Search for the cell housing the specified text and yield its [x, y] center coordinate. 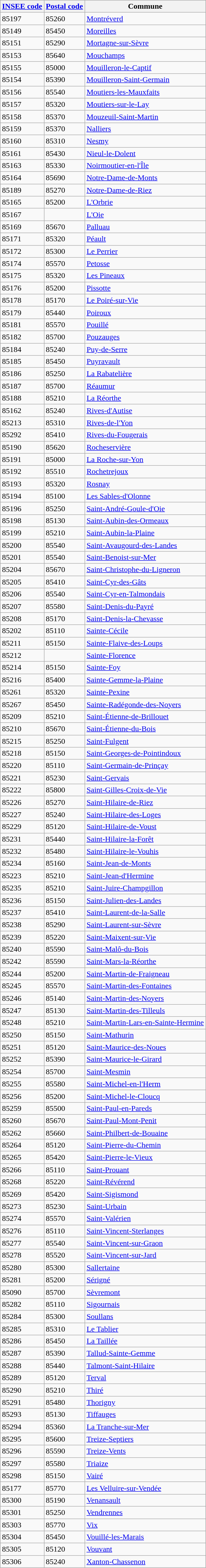
85155 [22, 68]
Commune [145, 6]
85198 [22, 521]
Saint-Mesmin [145, 1072]
Saint-Révérend [145, 1182]
Le Poiré-sur-Vie [145, 300]
La Taillée [145, 1341]
85285 [22, 1329]
Saint-Germain-de-Prinçay [145, 766]
Saint-Maurice-le-Girard [145, 1059]
85213 [22, 423]
85206 [22, 594]
Nieul-le-Dolent [145, 153]
Saint-André-Goule-d'Oie [145, 508]
85284 [22, 1316]
Saint-Jean-d'Hermine [145, 876]
85281 [22, 1280]
L'Oie [145, 215]
Saint-Denis-du-Payré [145, 606]
85232 [22, 851]
85242 [22, 962]
85292 [22, 435]
85294 [22, 1427]
Saint-Cyr-des-Gâts [145, 582]
Saint-Fulgent [145, 741]
85289 [22, 1378]
85510 [64, 472]
Saint-Juire-Champgillon [145, 888]
85167 [22, 215]
Les Sables-d'Olonne [145, 496]
85229 [22, 827]
85256 [22, 1096]
Terval [145, 1378]
Saint-Vincent-sur-Jard [145, 1255]
85269 [22, 1194]
85201 [22, 558]
85640 [64, 55]
Petosse [145, 263]
85163 [22, 166]
Sainte-Radégonde-des-Noyers [145, 704]
85246 [22, 998]
Mouchamps [145, 55]
85154 [22, 80]
Sainte-Pexine [145, 692]
Saint-Urbain [145, 1206]
La Tranche-sur-Mer [145, 1427]
85157 [22, 104]
Le Tablier [145, 1329]
Pouillé [145, 325]
Postal code [64, 6]
85216 [22, 680]
85151 [22, 43]
Saint-Denis-la-Chevasse [145, 619]
Saint-Michel-le-Cloucq [145, 1096]
85175 [22, 276]
85189 [22, 190]
85221 [22, 778]
Saint-Laurent-de-la-Salle [145, 912]
Pouzauges [145, 337]
85090 [22, 1292]
85158 [22, 116]
Les Velluire-sur-Vendée [145, 1488]
Rocheservière [145, 447]
Saint-Julien-des-Landes [145, 900]
85297 [22, 1463]
85305 [22, 1549]
Sainte-Flaive-des-Loups [145, 643]
Xanton-Chassenon [145, 1562]
Rives-d'Autise [145, 410]
85237 [22, 912]
Noirmoutier-en-l'Île [145, 166]
Pissotte [145, 288]
85156 [22, 92]
Vix [145, 1525]
Saint-Mars-la-Réorthe [145, 962]
85222 [22, 790]
Poiroux [145, 312]
85194 [22, 496]
Saint-Gilles-Croix-de-Vie [145, 790]
Palluau [145, 227]
La Réorthe [145, 398]
Rives-du-Fougerais [145, 435]
Saint-Vincent-Sterlanges [145, 1231]
85620 [64, 447]
85169 [22, 227]
Notre-Dame-de-Riez [145, 190]
85162 [22, 410]
Saint-Avaugourd-des-Landes [145, 545]
85234 [22, 863]
Sainte-Foy [145, 668]
85278 [22, 1255]
Saint-Christophe-du-Ligneron [145, 570]
85164 [22, 178]
Saint-Hilaire-le-Vouhis [145, 851]
85182 [22, 337]
Saint-Prouant [145, 1170]
85251 [22, 1047]
85161 [22, 153]
85267 [22, 704]
85149 [22, 31]
85218 [22, 753]
Mouilleron-Saint-Germain [145, 80]
85239 [22, 937]
Triaize [145, 1463]
85304 [22, 1537]
INSEE code [22, 6]
85227 [22, 815]
Saint-Paul-en-Pareds [145, 1108]
85193 [22, 484]
85153 [22, 55]
85800 [64, 790]
Rosnay [145, 484]
Saint-Paul-Mont-Penit [145, 1121]
85215 [22, 741]
Sigournais [145, 1304]
85172 [22, 251]
Saint-Aubin-la-Plaine [145, 533]
Montréverd [145, 19]
85295 [22, 1439]
Saint-Laurent-sur-Sèvre [145, 925]
85264 [22, 1145]
85280 [22, 1268]
85191 [22, 459]
Saint-Georges-de-Pointindoux [145, 753]
Saint-Martin-Lars-en-Sainte-Hermine [145, 1023]
85235 [22, 888]
Saint-Michel-en-l'Herm [145, 1084]
85185 [22, 362]
85261 [22, 692]
Saint-Martin-de-Fraigneau [145, 974]
85226 [22, 802]
85247 [22, 1010]
Saint-Hilaire-la-Forêt [145, 839]
85244 [22, 974]
Saint-Martin-des-Tilleuls [145, 1010]
Nalliers [145, 129]
85187 [22, 386]
85254 [22, 1072]
La Rabatelière [145, 374]
Sérigné [145, 1280]
Vouvant [145, 1549]
85211 [22, 643]
Saint-Sigismond [145, 1194]
Saint-Étienne-du-Bois [145, 729]
Treize-Septiers [145, 1439]
Treize-Vents [145, 1451]
85400 [64, 680]
85660 [64, 1133]
85330 [64, 166]
Mortagne-sur-Sèvre [145, 43]
Saint-Valérien [145, 1219]
Saint-Martin-des-Fontaines [145, 986]
Saint-Pierre-du-Chemin [145, 1145]
85262 [22, 1133]
85214 [22, 668]
85207 [22, 606]
Saint-Philbert-de-Bouaine [145, 1133]
Nesmy [145, 141]
85296 [22, 1451]
85181 [22, 325]
85231 [22, 839]
85140 [64, 998]
Puy-de-Serre [145, 349]
Thorigny [145, 1402]
Saint-Vincent-sur-Graon [145, 1243]
Moreilles [145, 31]
Thiré [145, 1390]
85500 [64, 1108]
85179 [22, 312]
85690 [64, 178]
85100 [64, 496]
Soullans [145, 1316]
Talmont-Saint-Hilaire [145, 1366]
85212 [22, 655]
Mouzeuil-Saint-Martin [145, 116]
Tallud-Sainte-Gemme [145, 1353]
85171 [22, 239]
85192 [22, 472]
85165 [22, 202]
85188 [22, 398]
Saint-Hilaire-des-Loges [145, 815]
85287 [22, 1353]
Saint-Cyr-en-Talmondais [145, 594]
Saint-Mathurin [145, 1035]
Sallertaine [145, 1268]
85265 [22, 1158]
85360 [64, 1427]
Moutiers-les-Mauxfaits [145, 92]
Saint-Hilaire-de-Voust [145, 827]
Saint-Benoist-sur-Mer [145, 558]
85303 [22, 1525]
85177 [22, 1488]
Moutiers-sur-le-Lay [145, 104]
85276 [22, 1231]
85178 [22, 300]
85277 [22, 1243]
85268 [22, 1182]
Le Perrier [145, 251]
Mouilleron-le-Captif [145, 68]
85259 [22, 1108]
Réaumur [145, 386]
85255 [22, 1084]
85159 [22, 129]
Saint-Maurice-des-Noues [145, 1047]
Notre-Dame-de-Monts [145, 178]
85282 [22, 1304]
85238 [22, 925]
85176 [22, 288]
Saint-Gervais [145, 778]
Saint-Aubin-des-Ormeaux [145, 521]
85286 [22, 1341]
85208 [22, 619]
85600 [64, 1439]
Saint-Maixent-sur-Vie [145, 937]
Les Pineaux [145, 276]
Tiffauges [145, 1415]
Sainte-Cécile [145, 631]
85266 [22, 1170]
Vouillé-les-Marais [145, 1537]
Venansault [145, 1500]
Rives-de-l'Yon [145, 423]
85273 [22, 1206]
85288 [22, 1366]
Saint-Malô-du-Bois [145, 949]
85298 [22, 1476]
85245 [22, 986]
Saint-Hilaire-de-Riez [145, 802]
Péault [145, 239]
85236 [22, 900]
Sèvremont [145, 1292]
Sainte-Gemme-la-Plaine [145, 680]
85274 [22, 1219]
Saint-Étienne-de-Brillouet [145, 716]
85186 [22, 374]
Saint-Pierre-le-Vieux [145, 1158]
L'Orbrie [145, 202]
Rochetrejoux [145, 472]
Vairé [145, 1476]
La Roche-sur-Yon [145, 459]
Sainte-Florence [145, 655]
85301 [22, 1512]
85199 [22, 533]
85306 [22, 1562]
85430 [64, 153]
85248 [22, 1023]
85223 [22, 876]
85291 [22, 1402]
85209 [22, 716]
Puyravault [145, 362]
Saint-Martin-des-Noyers [145, 998]
85197 [22, 19]
85202 [22, 631]
85184 [22, 349]
85293 [22, 1415]
85204 [22, 570]
85205 [22, 582]
Saint-Jean-de-Monts [145, 863]
Vendrennes [145, 1512]
85174 [22, 263]
85196 [22, 508]
85520 [64, 1255]
85252 [22, 1059]
